Search for the cell housing the specified text and yield its (X, Y) center coordinate. 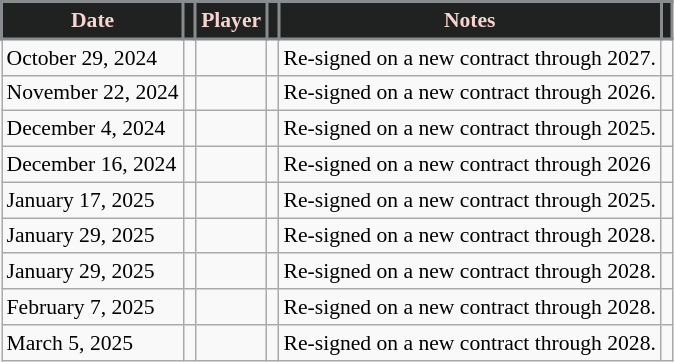
Player (231, 20)
Re-signed on a new contract through 2026 (470, 165)
Re-signed on a new contract through 2027. (470, 57)
Re-signed on a new contract through 2026. (470, 93)
Notes (470, 20)
March 5, 2025 (93, 343)
October 29, 2024 (93, 57)
January 17, 2025 (93, 200)
Date (93, 20)
November 22, 2024 (93, 93)
December 16, 2024 (93, 165)
December 4, 2024 (93, 129)
February 7, 2025 (93, 307)
